Determine the (x, y) coordinate at the center of the cell enclosing the given text.  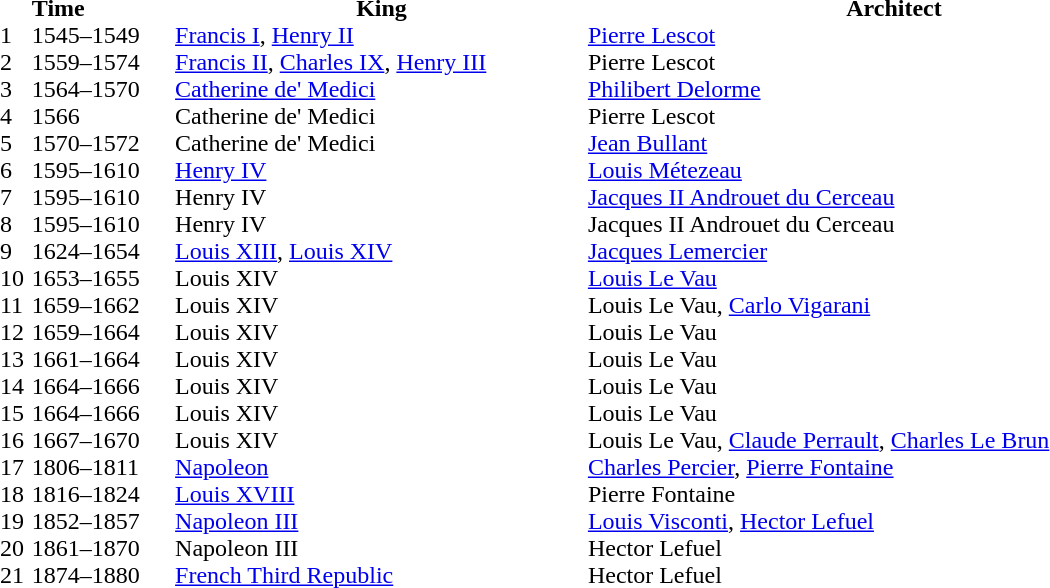
2 (16, 62)
1861–1870 (104, 548)
Napoleon (382, 468)
11 (16, 306)
20 (16, 548)
13 (16, 360)
1 (16, 36)
Francis II, Charles IX, Henry III (382, 62)
10 (16, 278)
7 (16, 198)
6 (16, 170)
4 (16, 116)
1659–1664 (104, 332)
1653–1655 (104, 278)
1816–1824 (104, 494)
3 (16, 90)
1559–1574 (104, 62)
16 (16, 440)
1624–1654 (104, 252)
19 (16, 522)
1806–1811 (104, 468)
1545–1549 (104, 36)
18 (16, 494)
14 (16, 386)
15 (16, 414)
1566 (104, 116)
5 (16, 144)
1659–1662 (104, 306)
1667–1670 (104, 440)
17 (16, 468)
9 (16, 252)
Louis XIII, Louis XIV (382, 252)
1852–1857 (104, 522)
Louis XVIII (382, 494)
1570–1572 (104, 144)
12 (16, 332)
1661–1664 (104, 360)
Francis I, Henry II (382, 36)
8 (16, 224)
1564–1570 (104, 90)
